From the cell containing the given text, extract its center point as [x, y] coordinate. 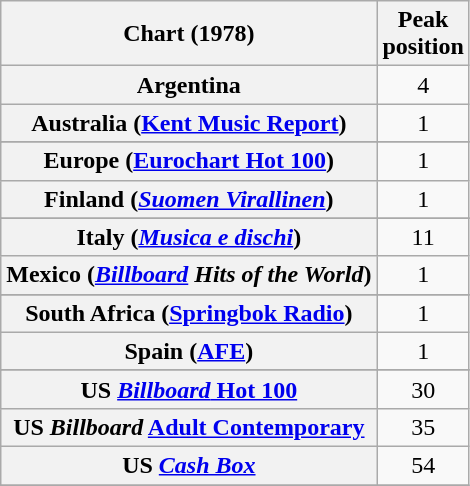
Italy (Musica e dischi) [189, 237]
35 [423, 427]
US Cash Box [189, 465]
4 [423, 85]
11 [423, 237]
Spain (AFE) [189, 351]
Argentina [189, 85]
Finland (Suomen Virallinen) [189, 199]
Chart (1978) [189, 34]
30 [423, 389]
US Billboard Adult Contemporary [189, 427]
Australia (Kent Music Report) [189, 123]
54 [423, 465]
South Africa (Springbok Radio) [189, 313]
US Billboard Hot 100 [189, 389]
Europe (Eurochart Hot 100) [189, 161]
Peakposition [423, 34]
Mexico (Billboard Hits of the World) [189, 275]
